Detect which cell encompasses the target text, then output its [X, Y] center coordinate. 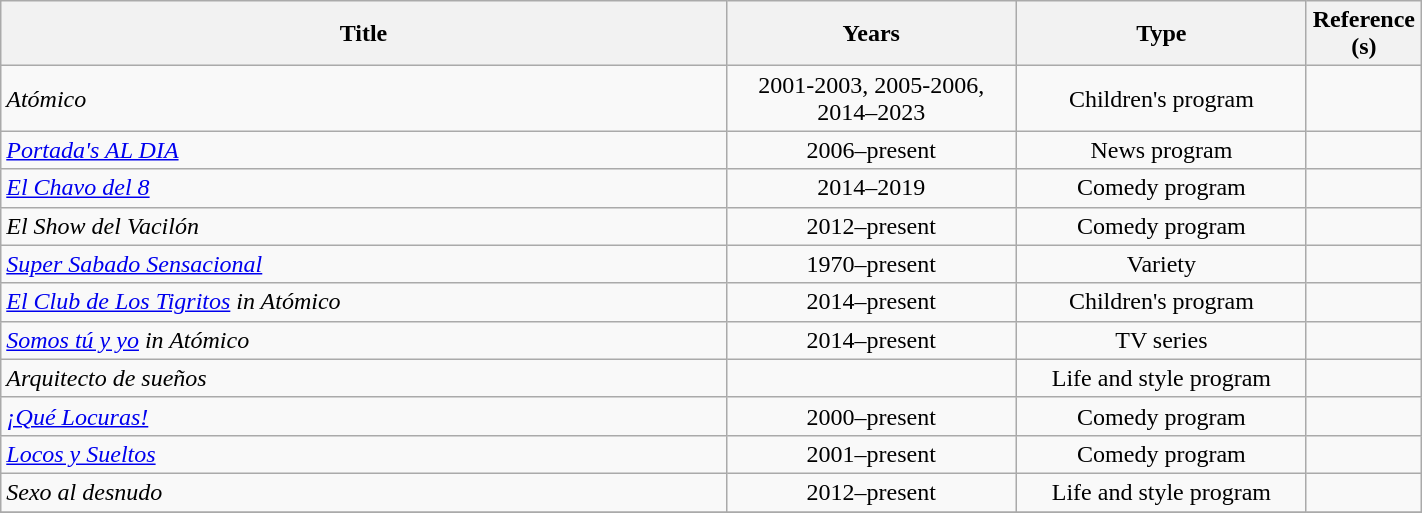
Variety [1161, 264]
El Club de Los Tigritos in Atómico [364, 302]
¡Qué Locuras! [364, 416]
Title [364, 34]
2001–present [871, 454]
El Show del Vacilón [364, 226]
Arquitecto de sueños [364, 378]
Somos tú y yo in Atómico [364, 340]
2001-2003, 2005-2006, 2014–2023 [871, 98]
Type [1161, 34]
2000–present [871, 416]
1970–present [871, 264]
2014–2019 [871, 188]
Years [871, 34]
2006–present [871, 150]
Locos y Sueltos [364, 454]
Atómico [364, 98]
Reference (s) [1364, 34]
News program [1161, 150]
Super Sabado Sensacional [364, 264]
TV series [1161, 340]
El Chavo del 8 [364, 188]
Sexo al desnudo [364, 492]
Portada's AL DIA [364, 150]
